For the text-containing cell, return its midpoint in (X, Y) coordinate format. 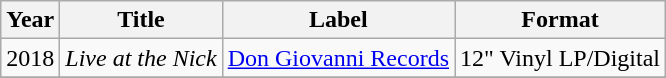
Year (30, 20)
Format (560, 20)
12" Vinyl LP/Digital (560, 58)
Title (141, 20)
Don Giovanni Records (338, 58)
2018 (30, 58)
Live at the Nick (141, 58)
Label (338, 20)
